Locate the cell with the specified text and output its (x, y) center coordinate. 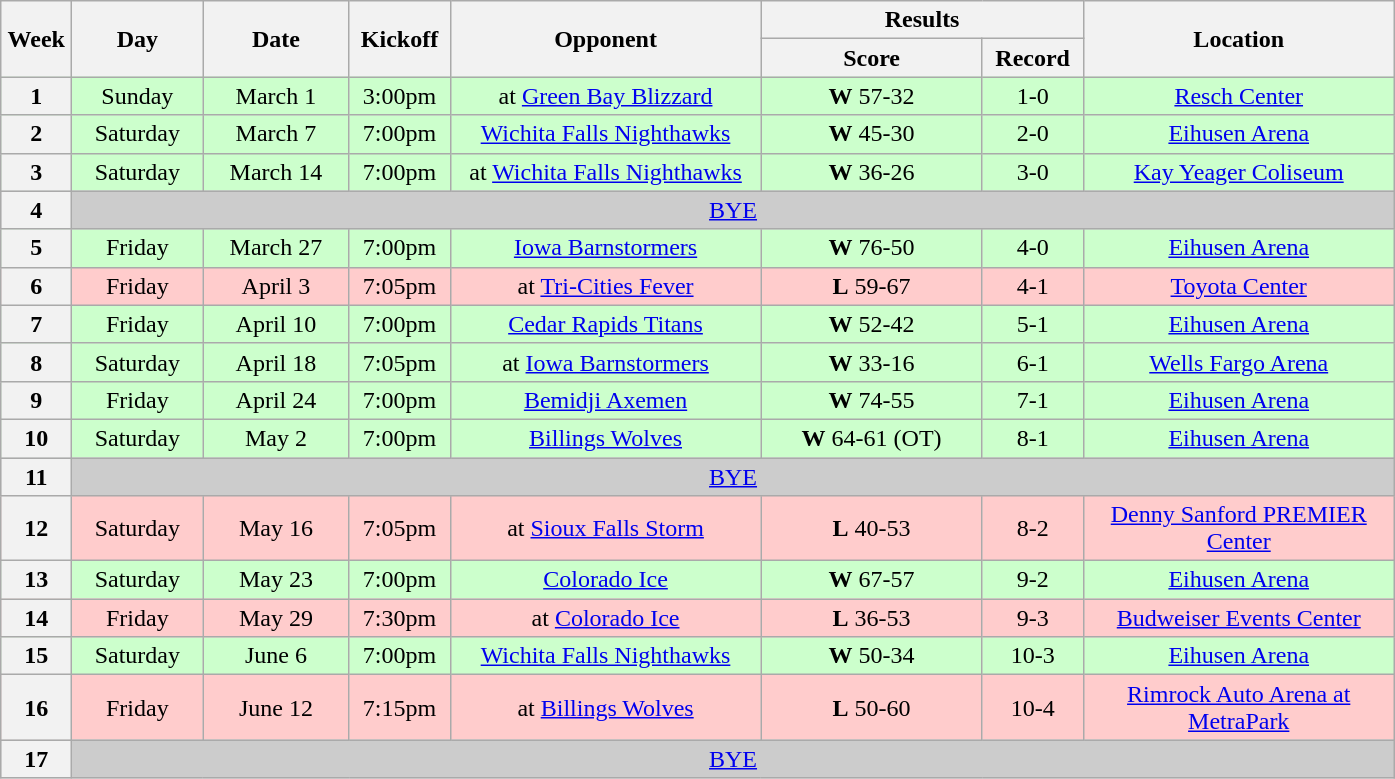
at Green Bay Blizzard (606, 96)
17 (36, 759)
L 50-60 (872, 708)
15 (36, 656)
7:15pm (400, 708)
5 (36, 248)
W 76-50 (872, 248)
Denny Sanford PREMIER Center (1238, 528)
April 24 (276, 400)
April 3 (276, 286)
May 29 (276, 618)
May 2 (276, 438)
9-3 (1032, 618)
6 (36, 286)
Billings Wolves (606, 438)
at Colorado Ice (606, 618)
W 52-42 (872, 324)
7 (36, 324)
Budweiser Events Center (1238, 618)
12 (36, 528)
4-0 (1032, 248)
Week (36, 39)
Resch Center (1238, 96)
L 59-67 (872, 286)
April 10 (276, 324)
at Wichita Falls Nighthawks (606, 172)
June 12 (276, 708)
L 40-53 (872, 528)
13 (36, 580)
3:00pm (400, 96)
at Sioux Falls Storm (606, 528)
Location (1238, 39)
14 (36, 618)
W 67-57 (872, 580)
Results (922, 20)
8-2 (1032, 528)
4-1 (1032, 286)
W 36-26 (872, 172)
L 36-53 (872, 618)
Bemidji Axemen (606, 400)
16 (36, 708)
Kay Yeager Coliseum (1238, 172)
Score (872, 58)
Sunday (138, 96)
at Billings Wolves (606, 708)
1 (36, 96)
W 74-55 (872, 400)
3-0 (1032, 172)
9-2 (1032, 580)
7-1 (1032, 400)
1-0 (1032, 96)
10-4 (1032, 708)
at Tri-Cities Fever (606, 286)
Toyota Center (1238, 286)
W 50-34 (872, 656)
8 (36, 362)
8-1 (1032, 438)
March 1 (276, 96)
Record (1032, 58)
Date (276, 39)
10 (36, 438)
Iowa Barnstormers (606, 248)
W 57-32 (872, 96)
5-1 (1032, 324)
2-0 (1032, 134)
9 (36, 400)
Cedar Rapids Titans (606, 324)
April 18 (276, 362)
W 45-30 (872, 134)
Day (138, 39)
11 (36, 477)
4 (36, 210)
W 64-61 (OT) (872, 438)
March 27 (276, 248)
Opponent (606, 39)
March 7 (276, 134)
6-1 (1032, 362)
Rimrock Auto Arena at MetraPark (1238, 708)
10-3 (1032, 656)
May 16 (276, 528)
Colorado Ice (606, 580)
W 33-16 (872, 362)
7:30pm (400, 618)
Wells Fargo Arena (1238, 362)
2 (36, 134)
March 14 (276, 172)
3 (36, 172)
at Iowa Barnstormers (606, 362)
Kickoff (400, 39)
May 23 (276, 580)
June 6 (276, 656)
